Locate the cell with the specified text and output its (X, Y) center coordinate. 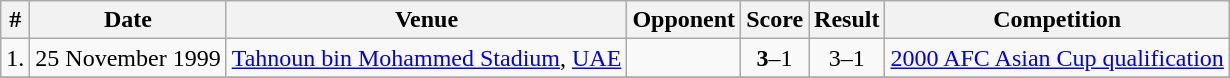
25 November 1999 (128, 58)
2000 AFC Asian Cup qualification (1057, 58)
Score (775, 20)
Competition (1057, 20)
Opponent (684, 20)
Venue (426, 20)
Result (847, 20)
1. (16, 58)
# (16, 20)
Tahnoun bin Mohammed Stadium, UAE (426, 58)
Date (128, 20)
